Extract the (X, Y) coordinate from the center of the cell holding the provided text.  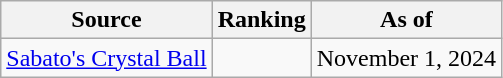
Ranking (262, 20)
Source (106, 20)
As of (406, 20)
Sabato's Crystal Ball (106, 58)
November 1, 2024 (406, 58)
